Extract the [x, y] coordinate from the center of the cell holding the provided text.  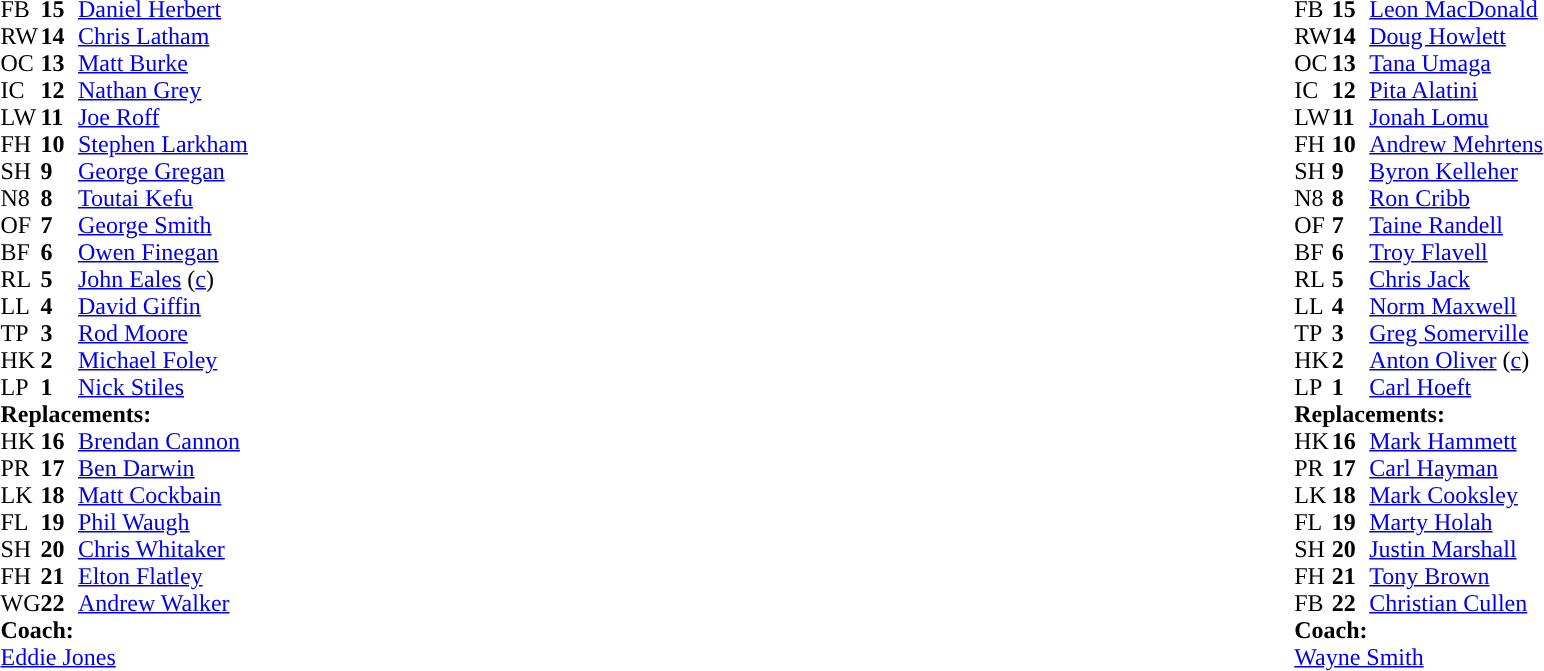
Carl Hoeft [1456, 388]
Tana Umaga [1456, 64]
Taine Randell [1456, 226]
WG [20, 604]
Chris Whitaker [163, 550]
Ron Cribb [1456, 198]
Byron Kelleher [1456, 172]
Andrew Walker [163, 604]
Nick Stiles [163, 388]
Matt Cockbain [163, 496]
Nathan Grey [163, 90]
Ben Darwin [163, 468]
Wayne Smith [1418, 658]
Anton Oliver (c) [1456, 360]
Marty Holah [1456, 522]
Owen Finegan [163, 252]
Troy Flavell [1456, 252]
Norm Maxwell [1456, 306]
Doug Howlett [1456, 36]
Eddie Jones [124, 658]
Mark Cooksley [1456, 496]
Elton Flatley [163, 576]
Michael Foley [163, 360]
Andrew Mehrtens [1456, 144]
Christian Cullen [1456, 604]
Justin Marshall [1456, 550]
Joe Roff [163, 118]
Tony Brown [1456, 576]
David Giffin [163, 306]
FB [1313, 604]
Matt Burke [163, 64]
Phil Waugh [163, 522]
Pita Alatini [1456, 90]
Chris Jack [1456, 280]
Mark Hammett [1456, 442]
Greg Somerville [1456, 334]
Toutai Kefu [163, 198]
Rod Moore [163, 334]
Stephen Larkham [163, 144]
Jonah Lomu [1456, 118]
John Eales (c) [163, 280]
George Gregan [163, 172]
Carl Hayman [1456, 468]
George Smith [163, 226]
Chris Latham [163, 36]
Brendan Cannon [163, 442]
